Pinpoint the cell where the given text exists, returning its (x, y) midpoint coordinate. 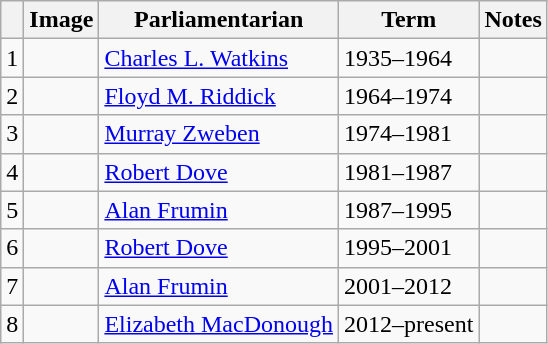
2001–2012 (409, 286)
1935–1964 (409, 58)
Parliamentarian (219, 20)
1 (12, 58)
2 (12, 96)
4 (12, 172)
6 (12, 248)
1964–1974 (409, 96)
8 (12, 324)
7 (12, 286)
2012–present (409, 324)
1995–2001 (409, 248)
Elizabeth MacDonough (219, 324)
1981–1987 (409, 172)
1987–1995 (409, 210)
Charles L. Watkins (219, 58)
3 (12, 134)
Image (62, 20)
Notes (513, 20)
Floyd M. Riddick (219, 96)
Term (409, 20)
Murray Zweben (219, 134)
5 (12, 210)
1974–1981 (409, 134)
